Scan for the cell matching the given text and deliver its [x, y] coordinate at center. 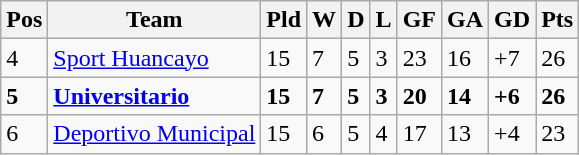
Sport Huancayo [154, 58]
17 [419, 134]
16 [466, 58]
+7 [512, 58]
+6 [512, 96]
L [384, 20]
Deportivo Municipal [154, 134]
GD [512, 20]
20 [419, 96]
+4 [512, 134]
14 [466, 96]
D [356, 20]
GF [419, 20]
Pos [24, 20]
Team [154, 20]
Universitario [154, 96]
13 [466, 134]
W [324, 20]
Pld [284, 20]
GA [466, 20]
Pts [558, 20]
